Return the (X, Y) coordinate for the center point of the cell that contains the specified text.  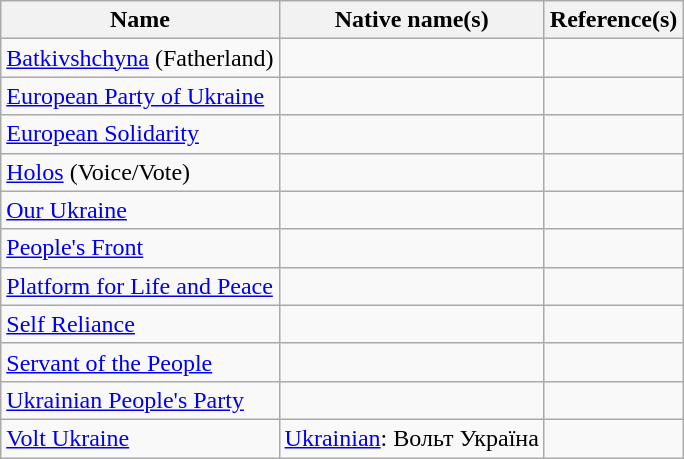
Our Ukraine (140, 210)
Native name(s) (412, 20)
Holos (Voice/Vote) (140, 172)
European Solidarity (140, 134)
Servant of the People (140, 362)
European Party of Ukraine (140, 96)
Ukrainian: Вольт Україна (412, 438)
Ukrainian People's Party (140, 400)
People's Front (140, 248)
Name (140, 20)
Self Reliance (140, 324)
Volt Ukraine (140, 438)
Platform for Life and Peace (140, 286)
Reference(s) (614, 20)
Batkivshchyna (Fatherland) (140, 58)
